Find where the given text appears and provide that cell's center as (x, y) coordinate. 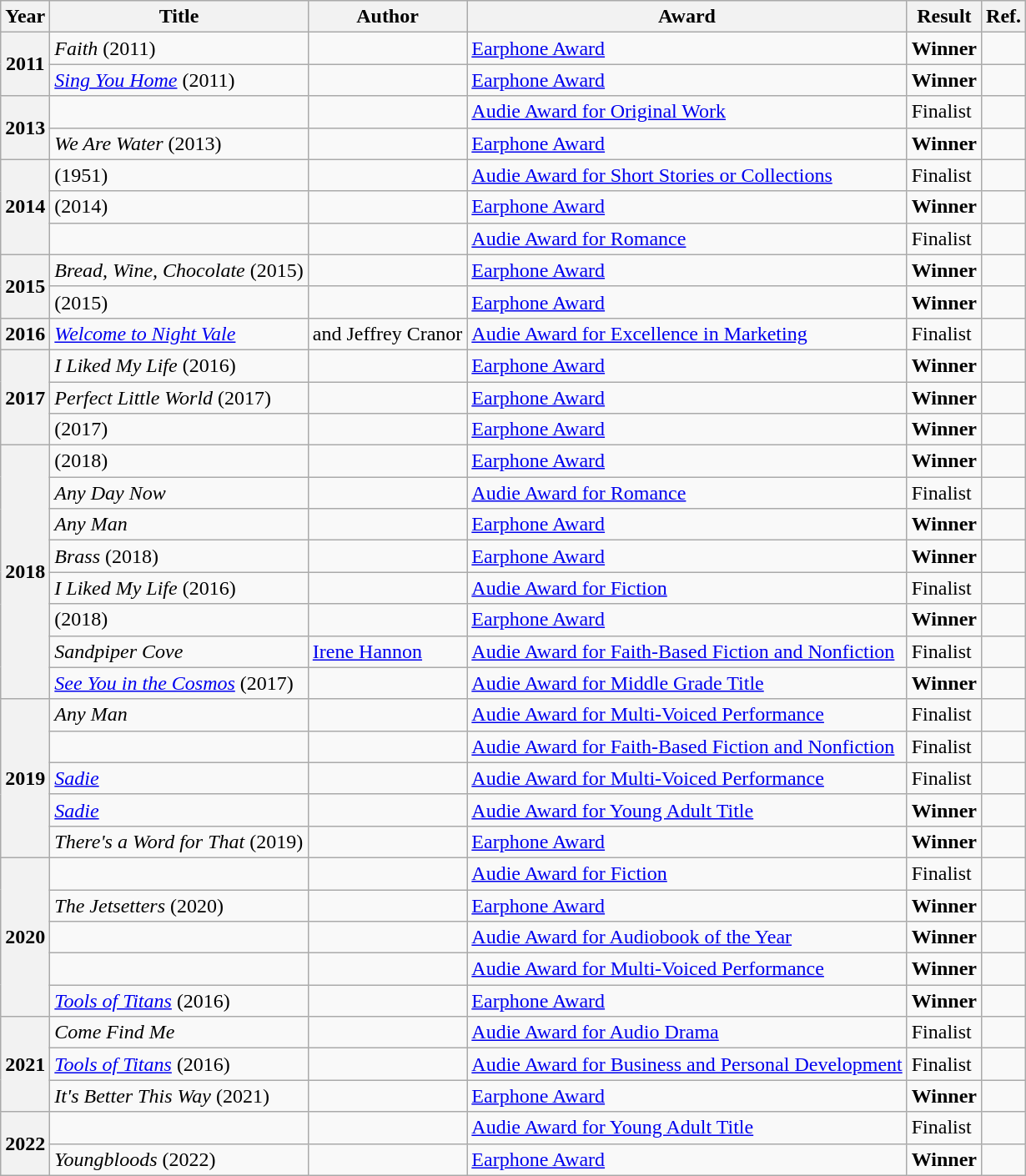
See You in the Cosmos (2017) (179, 683)
We Are Water (2013) (179, 143)
2016 (25, 334)
There's a Word for That (2019) (179, 842)
2018 (25, 572)
It's Better This Way (2021) (179, 1096)
2013 (25, 128)
(2017) (179, 430)
Any Day Now (179, 493)
2011 (25, 64)
Result (944, 17)
Come Find Me (179, 1033)
Audie Award for Audiobook of the Year (687, 937)
Audie Award for Audio Drama (687, 1033)
Brass (2018) (179, 556)
2015 (25, 286)
2014 (25, 207)
Ref. (1004, 17)
Author (387, 17)
Perfect Little World (2017) (179, 398)
(1951) (179, 175)
2017 (25, 397)
(2015) (179, 302)
2021 (25, 1064)
Faith (2011) (179, 48)
Irene Hannon (387, 651)
Sing You Home (2011) (179, 80)
(2014) (179, 207)
Award (687, 17)
Sandpiper Cove (179, 651)
Audie Award for Business and Personal Development (687, 1064)
Audie Award for Middle Grade Title (687, 683)
Audie Award for Original Work (687, 112)
Bread, Wine, Chocolate (2015) (179, 270)
Audie Award for Excellence in Marketing (687, 334)
Welcome to Night Vale (179, 334)
Title (179, 17)
Youngbloods (2022) (179, 1159)
2020 (25, 937)
Audie Award for Short Stories or Collections (687, 175)
2019 (25, 778)
and Jeffrey Cranor (387, 334)
2022 (25, 1143)
The Jetsetters (2020) (179, 905)
Year (25, 17)
